Search for the cell housing the specified text and yield its (X, Y) center coordinate. 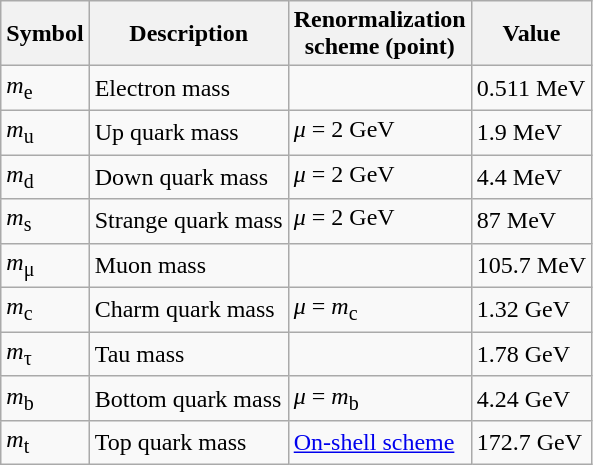
Symbol (45, 34)
mb (45, 398)
mc (45, 310)
me (45, 88)
ms (45, 221)
μ = mb (380, 398)
Bottom quark mass (188, 398)
Description (188, 34)
Charm quark mass (188, 310)
md (45, 176)
Muon mass (188, 265)
105.7 MeV (531, 265)
Up quark mass (188, 132)
On-shell scheme (380, 443)
4.24 GeV (531, 398)
1.78 GeV (531, 354)
172.7 GeV (531, 443)
1.9 MeV (531, 132)
Strange quark mass (188, 221)
Top quark mass (188, 443)
mτ (45, 354)
1.32 GeV (531, 310)
4.4 MeV (531, 176)
μ = mc (380, 310)
0.511 MeV (531, 88)
Down quark mass (188, 176)
Tau mass (188, 354)
Electron mass (188, 88)
mu (45, 132)
87 MeV (531, 221)
mμ (45, 265)
Value (531, 34)
Renormalization scheme (point) (380, 34)
mt (45, 443)
